Scan for the cell matching the given text and deliver its (X, Y) coordinate at center. 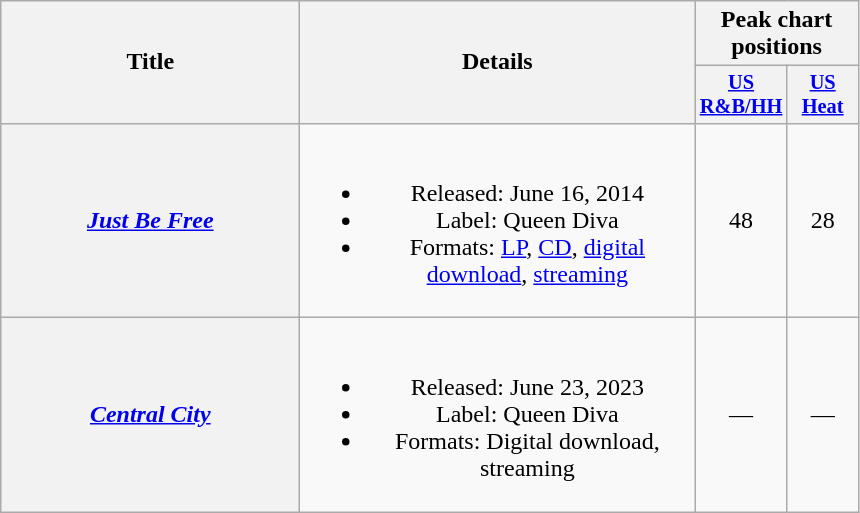
Released: June 23, 2023Label: Queen DivaFormats: Digital download, streaming (498, 415)
48 (741, 220)
Released: June 16, 2014Label: Queen DivaFormats: LP, CD, digital download, streaming (498, 220)
Central City (150, 415)
Just Be Free (150, 220)
Peak chart positions (776, 34)
USHeat (822, 95)
Title (150, 62)
USR&B/HH (741, 95)
Details (498, 62)
28 (822, 220)
